Return the (x, y) coordinate for the center point of the cell that contains the specified text.  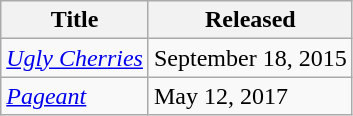
Released (250, 20)
May 12, 2017 (250, 96)
Pageant (75, 96)
Ugly Cherries (75, 58)
September 18, 2015 (250, 58)
Title (75, 20)
